Output the (x, y) coordinate of the center of the cell containing the given text.  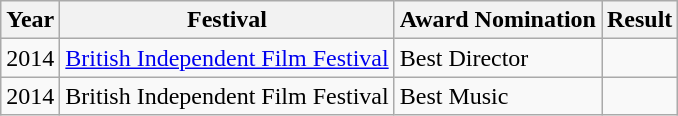
Result (640, 20)
Festival (227, 20)
Award Nomination (498, 20)
Year (30, 20)
Best Music (498, 96)
Best Director (498, 58)
